Extract the (x, y) coordinate from the center of the cell holding the provided text.  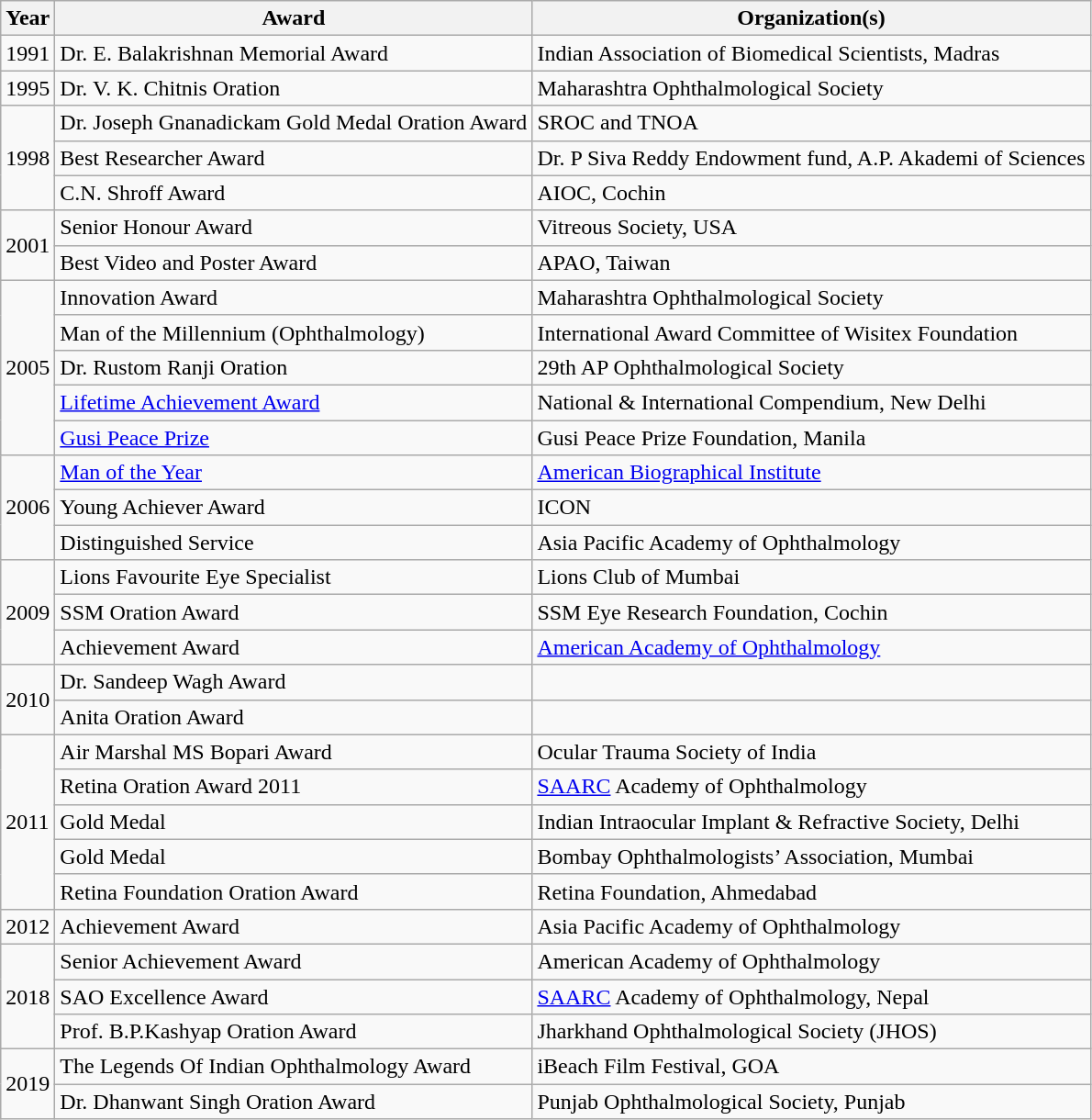
Man of the Year (294, 473)
Dr. E. Balakrishnan Memorial Award (294, 53)
Man of the Millennium (Ophthalmology) (294, 332)
2009 (28, 612)
2010 (28, 700)
SAARC Academy of Ophthalmology (811, 787)
2019 (28, 1084)
SSM Oration Award (294, 612)
2006 (28, 508)
Vitreous Society, USA (811, 228)
2011 (28, 822)
SAARC Academy of Ophthalmology, Nepal (811, 996)
1995 (28, 88)
Punjab Ophthalmological Society, Punjab (811, 1102)
Gusi Peace Prize Foundation, Manila (811, 438)
1991 (28, 53)
SAO Excellence Award (294, 996)
Dr. Rustom Ranji Oration (294, 367)
Indian Intraocular Implant & Refractive Society, Delhi (811, 822)
2001 (28, 245)
Organization(s) (811, 18)
National & International Compendium, New Delhi (811, 402)
Young Achiever Award (294, 508)
International Award Committee of Wisitex Foundation (811, 332)
Anita Oration Award (294, 717)
Ocular Trauma Society of India (811, 752)
Lions Club of Mumbai (811, 577)
Air Marshal MS Bopari Award (294, 752)
Retina Foundation Oration Award (294, 891)
ICON (811, 508)
AIOC, Cochin (811, 193)
Senior Achievement Award (294, 961)
2005 (28, 367)
Dr. Sandeep Wagh Award (294, 682)
29th AP Ophthalmological Society (811, 367)
American Biographical Institute (811, 473)
iBeach Film Festival, GOA (811, 1067)
Year (28, 18)
Dr. P Siva Reddy Endowment fund, A.P. Akademi of Sciences (811, 158)
SROC and TNOA (811, 123)
Distinguished Service (294, 543)
Retina Oration Award 2011 (294, 787)
Jharkhand Ophthalmological Society (JHOS) (811, 1032)
Indian Association of Biomedical Scientists, Madras (811, 53)
APAO, Taiwan (811, 263)
SSM Eye Research Foundation, Cochin (811, 612)
Senior Honour Award (294, 228)
Bombay Ophthalmologists’ Association, Mumbai (811, 857)
Dr. V. K. Chitnis Oration (294, 88)
1998 (28, 158)
Prof. B.P.Kashyap Oration Award (294, 1032)
C.N. Shroff Award (294, 193)
2012 (28, 926)
The Legends Of Indian Ophthalmology Award (294, 1067)
Gusi Peace Prize (294, 438)
Lions Favourite Eye Specialist (294, 577)
Best Video and Poster Award (294, 263)
Dr. Dhanwant Singh Oration Award (294, 1102)
Innovation Award (294, 297)
Retina Foundation, Ahmedabad (811, 891)
Award (294, 18)
Best Researcher Award (294, 158)
2018 (28, 996)
Dr. Joseph Gnanadickam Gold Medal Oration Award (294, 123)
Lifetime Achievement Award (294, 402)
